Search for the cell housing the specified text and yield its [X, Y] center coordinate. 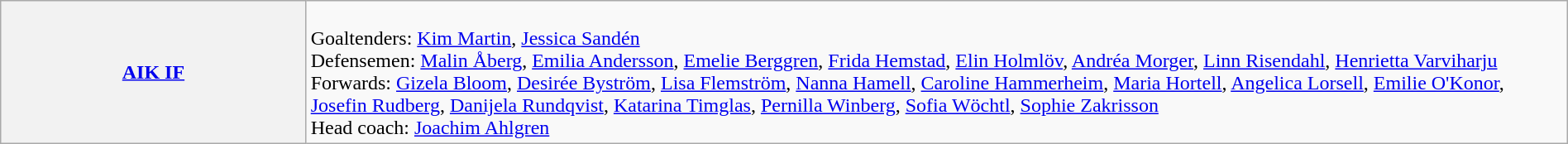
AIK IF [154, 73]
